Scan for the cell matching the given text and deliver its [X, Y] coordinate at center. 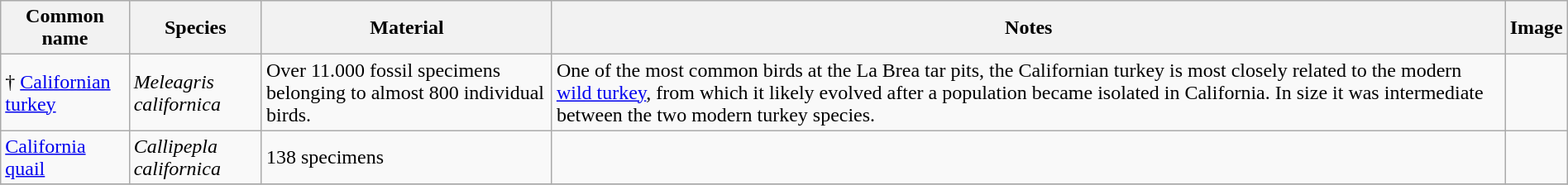
Common name [65, 28]
Notes [1029, 28]
Image [1537, 28]
Material [407, 28]
Callipepla californica [195, 157]
† Californian turkey [65, 92]
Over 11.000 fossil specimens belonging to almost 800 individual birds. [407, 92]
138 specimens [407, 157]
Species [195, 28]
Meleagris californica [195, 92]
California quail [65, 157]
